Detect which cell encompasses the target text, then output its (X, Y) center coordinate. 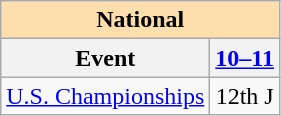
10–11 (245, 58)
National (140, 20)
Event (106, 58)
12th J (245, 96)
U.S. Championships (106, 96)
